Extract the [X, Y] coordinate from the center of the cell holding the provided text.  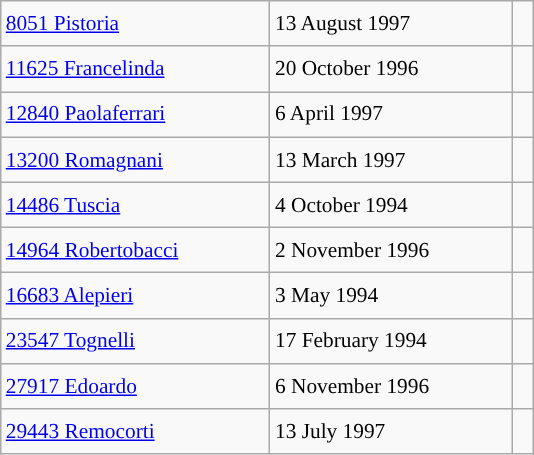
6 November 1996 [391, 386]
17 February 1994 [391, 340]
20 October 1996 [391, 68]
11625 Francelinda [136, 68]
8051 Pistoria [136, 24]
14486 Tuscia [136, 204]
2 November 1996 [391, 250]
13 March 1997 [391, 160]
13 July 1997 [391, 432]
13200 Romagnani [136, 160]
14964 Robertobacci [136, 250]
13 August 1997 [391, 24]
23547 Tognelli [136, 340]
16683 Alepieri [136, 296]
27917 Edoardo [136, 386]
6 April 1997 [391, 114]
4 October 1994 [391, 204]
29443 Remocorti [136, 432]
12840 Paolaferrari [136, 114]
3 May 1994 [391, 296]
